Capture the cell that displays the provided text and extract its [x, y] central coordinate. 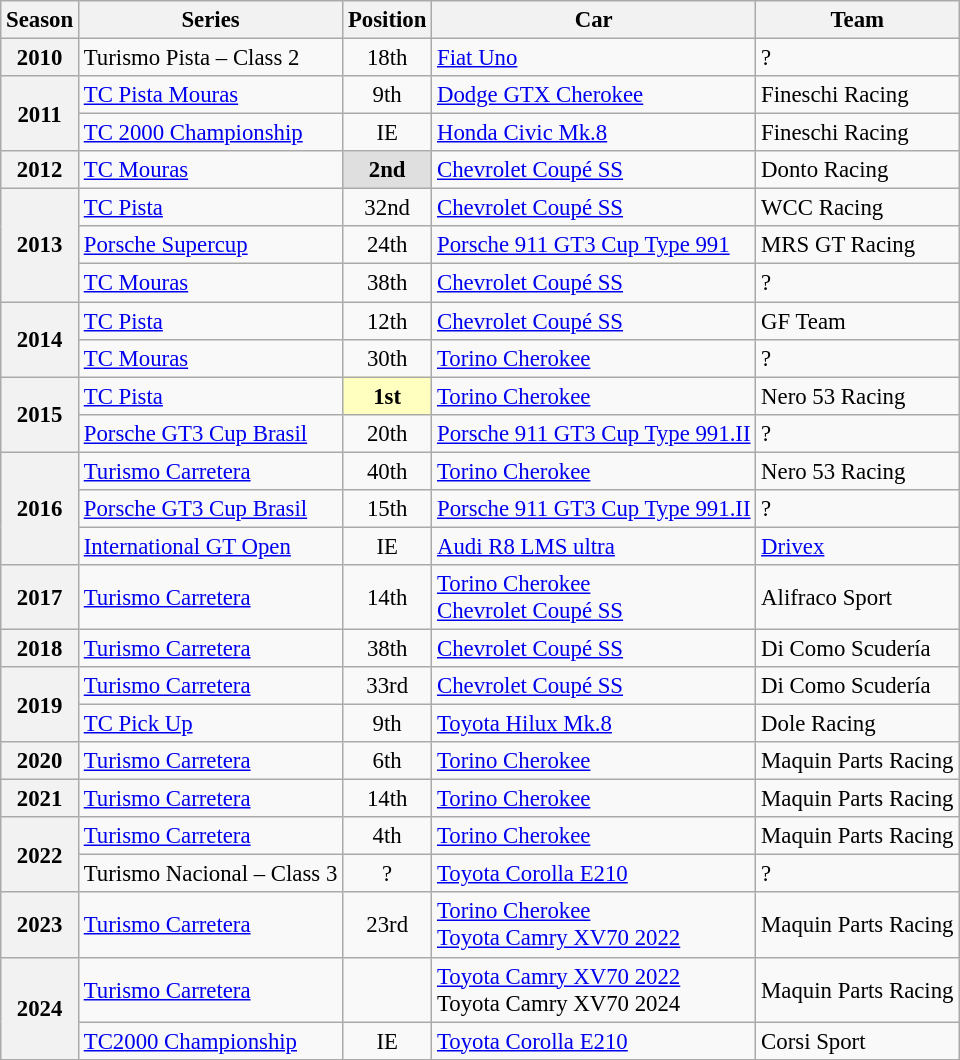
Series [210, 20]
Fiat Uno [594, 58]
Donto Racing [858, 170]
Corsi Sport [858, 1041]
TC Pick Up [210, 724]
33rd [388, 686]
TC2000 Championship [210, 1041]
2013 [40, 246]
Alifraco Sport [858, 598]
2011 [40, 114]
2012 [40, 170]
2024 [40, 1008]
Porsche 911 GT3 Cup Type 991 [594, 245]
23rd [388, 926]
MRS GT Racing [858, 245]
Dole Racing [858, 724]
6th [388, 761]
Season [40, 20]
12th [388, 321]
GF Team [858, 321]
Toyota Hilux Mk.8 [594, 724]
Dodge GTX Cherokee [594, 95]
20th [388, 433]
18th [388, 58]
Toyota Camry XV70 2022Toyota Camry XV70 2024 [594, 990]
Drivex [858, 546]
TC 2000 Championship [210, 133]
2017 [40, 598]
2019 [40, 704]
2018 [40, 648]
Porsche Supercup [210, 245]
Car [594, 20]
32nd [388, 208]
30th [388, 358]
2020 [40, 761]
Turismo Pista – Class 2 [210, 58]
Torino CherokeeToyota Camry XV70 2022 [594, 926]
4th [388, 836]
2022 [40, 854]
Turismo Nacional – Class 3 [210, 874]
24th [388, 245]
2010 [40, 58]
2021 [40, 799]
40th [388, 471]
WCC Racing [858, 208]
Audi R8 LMS ultra [594, 546]
TC Pista Mouras [210, 95]
15th [388, 509]
2023 [40, 926]
Honda Civic Mk.8 [594, 133]
2nd [388, 170]
International GT Open [210, 546]
Position [388, 20]
Torino CherokeeChevrolet Coupé SS [594, 598]
2016 [40, 508]
2014 [40, 340]
1st [388, 396]
Team [858, 20]
2015 [40, 414]
